Find where the given text appears and provide that cell's center as (X, Y) coordinate. 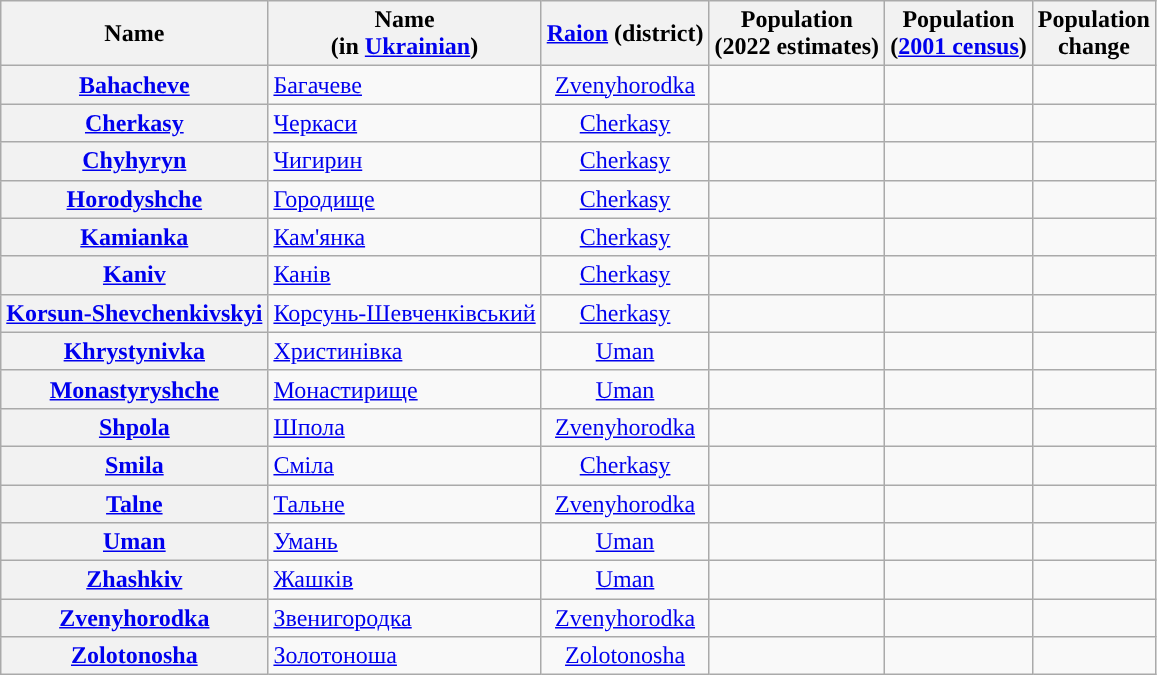
Shpola (134, 427)
Звенигородка (404, 618)
Кам'янка (404, 237)
Шпола (404, 427)
Монастирище (404, 389)
Population(2001 census) (959, 34)
Horodyshche (134, 199)
Name (134, 34)
Bahacheve (134, 85)
Kaniv (134, 275)
Христинівка (404, 351)
Городище (404, 199)
Talne (134, 503)
Тальне (404, 503)
Populationchange (1094, 34)
Жашків (404, 580)
Zhashkiv (134, 580)
Chyhyryn (134, 161)
Сміла (404, 465)
Name(in Ukrainian) (404, 34)
Khrystynivka (134, 351)
Корсунь-Шевченківський (404, 313)
Raion (district) (625, 34)
Багачеве (404, 85)
Smila (134, 465)
Population(2022 estimates) (797, 34)
Korsun-Shevchenkivskyi (134, 313)
Kamianka (134, 237)
Канів (404, 275)
Черкаси (404, 123)
Monastyryshche (134, 389)
Умань (404, 542)
Золотоноша (404, 656)
Чигирин (404, 161)
